Identify which cell holds the provided text, then report its (x, y) central coordinate. 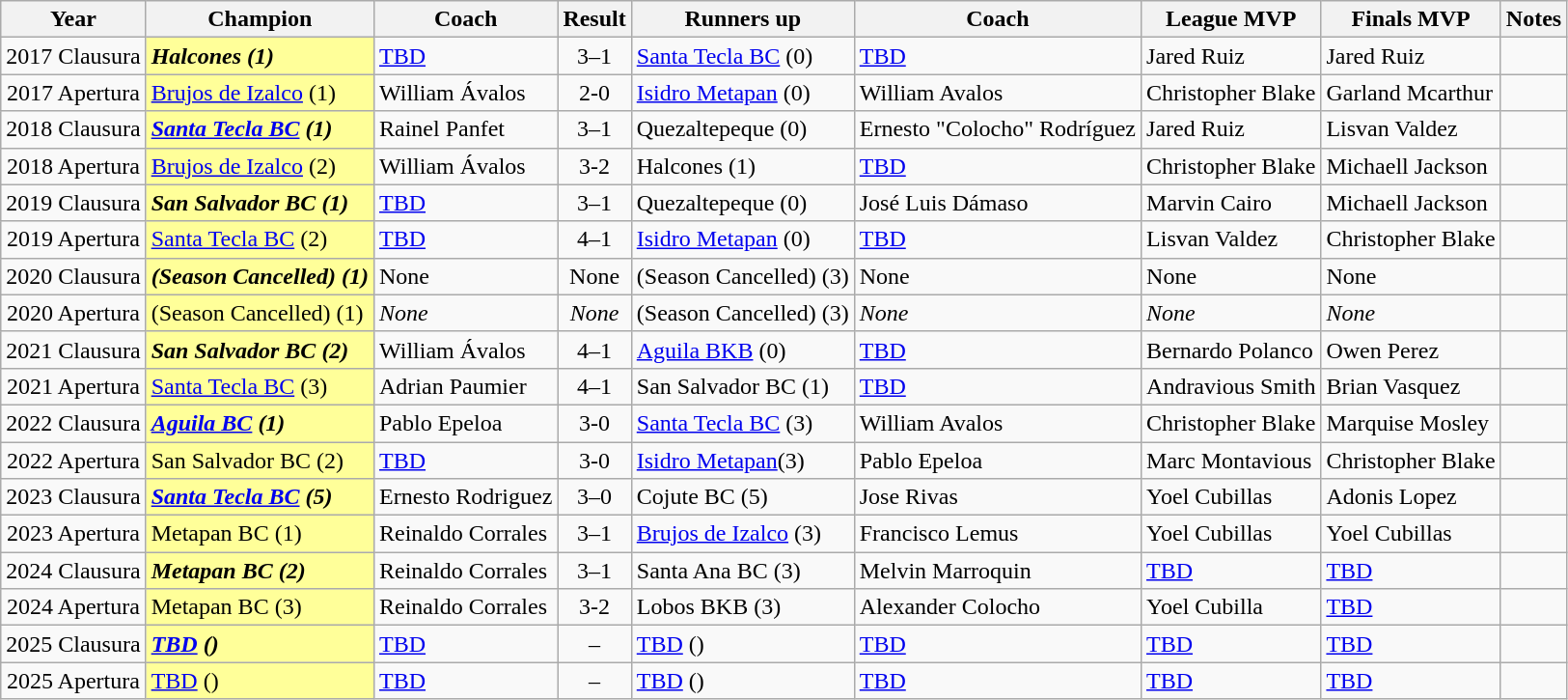
Ernesto Rodriguez (465, 497)
Bernardo Polanco (1231, 350)
Alexander Colocho (998, 607)
Garland Mcarthur (1411, 93)
Santa Tecla BC (1) (260, 129)
Aguila BKB (0) (743, 350)
Melvin Marroquin (998, 571)
Brian Vasquez (1411, 386)
2018 Apertura (73, 166)
2020 Clausura (73, 276)
Aguila BC (1) (260, 423)
Finals MVP (1411, 19)
Lobos BKB (3) (743, 607)
Runners up (743, 19)
Rainel Panfet (465, 129)
Brujos de Izalco (3) (743, 534)
Santa Tecla BC (0) (743, 56)
Adonis Lopez (1411, 497)
2023 Clausura (73, 497)
Marquise Mosley (1411, 423)
Metapan BC (2) (260, 571)
3–0 (594, 497)
Year (73, 19)
2020 Apertura (73, 313)
Owen Perez (1411, 350)
Result (594, 19)
José Luis Dámaso (998, 203)
2021 Clausura (73, 350)
League MVP (1231, 19)
2024 Clausura (73, 571)
2025 Clausura (73, 644)
Metapan BC (1) (260, 534)
Andravious Smith (1231, 386)
Metapan BC (3) (260, 607)
2019 Apertura (73, 239)
Yoel Cubilla (1231, 607)
Brujos de Izalco (1) (260, 93)
2024 Apertura (73, 607)
Marvin Cairo (1231, 203)
Ernesto "Colocho" Rodríguez (998, 129)
Francisco Lemus (998, 534)
Isidro Metapan(3) (743, 461)
Notes (1533, 19)
2017 Clausura (73, 56)
Cojute BC (5) (743, 497)
2025 Apertura (73, 681)
2022 Apertura (73, 461)
Jose Rivas (998, 497)
2021 Apertura (73, 386)
2022 Clausura (73, 423)
Champion (260, 19)
2-0 (594, 93)
2017 Apertura (73, 93)
2019 Clausura (73, 203)
Santa Tecla BC (5) (260, 497)
Santa Tecla BC (2) (260, 239)
Adrian Paumier (465, 386)
2018 Clausura (73, 129)
2023 Apertura (73, 534)
Marc Montavious (1231, 461)
Santa Ana BC (3) (743, 571)
Brujos de Izalco (2) (260, 166)
